Output the (x, y) coordinate of the center of the cell containing the given text.  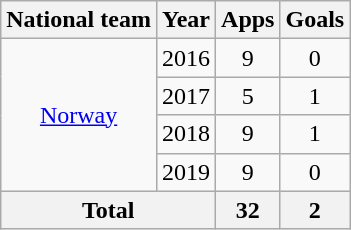
Total (108, 210)
National team (79, 20)
32 (248, 210)
Norway (79, 115)
2019 (186, 172)
Apps (248, 20)
5 (248, 96)
2017 (186, 96)
Year (186, 20)
Goals (315, 20)
2 (315, 210)
2016 (186, 58)
2018 (186, 134)
